Scan for the cell matching the given text and deliver its [x, y] coordinate at center. 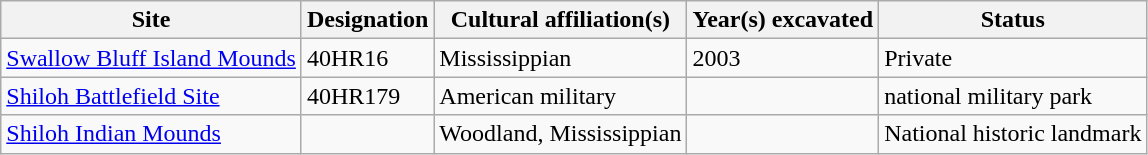
Designation [367, 20]
Shiloh Battlefield Site [152, 96]
Swallow Bluff Island Mounds [152, 58]
Cultural affiliation(s) [560, 20]
Private [1013, 58]
national military park [1013, 96]
Woodland, Mississippian [560, 134]
Year(s) excavated [783, 20]
Status [1013, 20]
Shiloh Indian Mounds [152, 134]
2003 [783, 58]
American military [560, 96]
Mississippian [560, 58]
Site [152, 20]
National historic landmark [1013, 134]
40HR16 [367, 58]
40HR179 [367, 96]
